Identify which cell holds the provided text, then report its [X, Y] central coordinate. 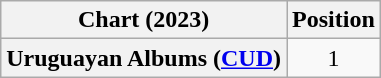
Chart (2023) [144, 20]
Position [334, 20]
1 [334, 58]
Uruguayan Albums (CUD) [144, 58]
